Detect which cell encompasses the target text, then output its (X, Y) center coordinate. 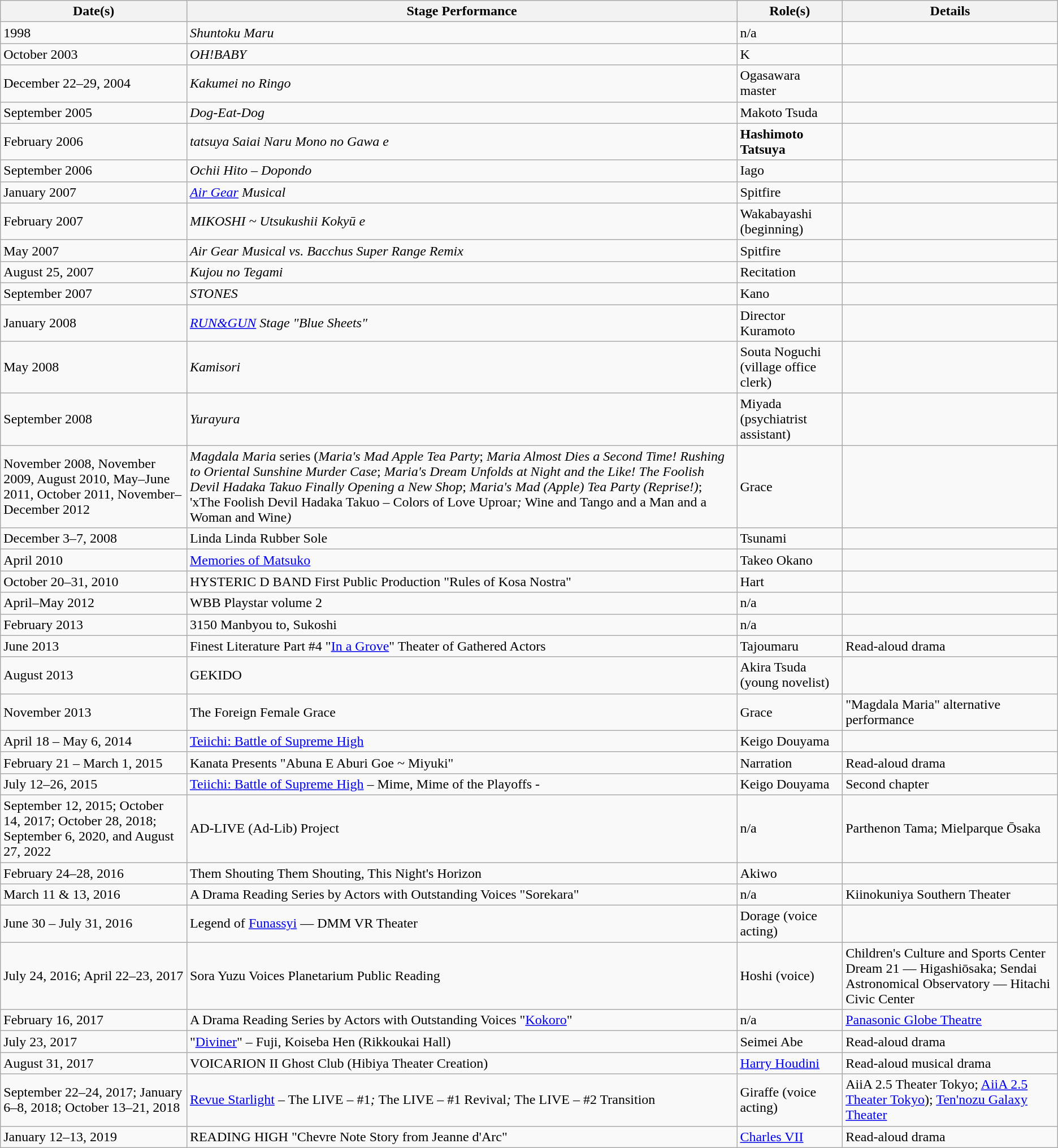
May 2008 (94, 367)
November 2008, November 2009, August 2010, May–June 2011, October 2011, November–December 2012 (94, 487)
August 2013 (94, 675)
December 3–7, 2008 (94, 539)
Kiinokuniya Southern Theater (951, 895)
June 2013 (94, 646)
Kamisori (461, 367)
Makoto Tsuda (790, 112)
Ochii Hito – Dopondo (461, 171)
Read-aloud musical drama (951, 1063)
September 2007 (94, 293)
Hart (790, 582)
Linda Linda Rubber Sole (461, 539)
Memories of Matsuko (461, 560)
READING HIGH "Chevre Note Story from Jeanne d'Arc" (461, 1137)
February 24–28, 2016 (94, 873)
Seimei Abe (790, 1042)
HYSTERIC D BAND First Public Production "Rules of Kosa Nostra" (461, 582)
Takeo Okano (790, 560)
February 2007 (94, 222)
1998 (94, 33)
VOICARION II Ghost Club (Hibiya Theater Creation) (461, 1063)
K (790, 54)
Akira Tsuda (young novelist) (790, 675)
Recitation (790, 272)
Finest Literature Part #4 "In a Grove" Theater of Gathered Actors (461, 646)
Role(s) (790, 11)
RUN&GUN Stage "Blue Sheets" (461, 322)
Stage Performance (461, 11)
September 2006 (94, 171)
April 2010 (94, 560)
Teiichi: Battle of Supreme High (461, 741)
May 2007 (94, 250)
Revue Starlight – The LIVE – #1; The LIVE – #1 Revival; The LIVE – #2 Transition (461, 1100)
January 12–13, 2019 (94, 1137)
Giraffe (voice acting) (790, 1100)
AD-LIVE (Ad-Lib) Project (461, 829)
A Drama Reading Series by Actors with Outstanding Voices "Kokoro" (461, 1020)
Dog-Eat-Dog (461, 112)
Sora Yuzu Voices Planetarium Public Reading (461, 976)
February 16, 2017 (94, 1020)
Tajoumaru (790, 646)
October 20–31, 2010 (94, 582)
Souta Noguchi (village office clerk) (790, 367)
Kanata Presents "Abuna E Aburi Goe ~ Miyuki" (461, 763)
March 11 & 13, 2016 (94, 895)
February 21 – March 1, 2015 (94, 763)
A Drama Reading Series by Actors with Outstanding Voices "Sorekara" (461, 895)
September 2008 (94, 419)
April 18 – May 6, 2014 (94, 741)
Iago (790, 171)
Hashimoto Tatsuya (790, 141)
July 24, 2016; April 22–23, 2017 (94, 976)
MIKOSHI ~ Utsukushii Kokyū e (461, 222)
February 2013 (94, 625)
Teiichi: Battle of Supreme High – Mime, Mime of the Playoffs - (461, 784)
Akiwo (790, 873)
Parthenon Tama; Mielparque Ōsaka (951, 829)
Shuntoku Maru (461, 33)
Tsunami (790, 539)
Hoshi (voice) (790, 976)
tatsuya Saiai Naru Mono no Gawa e (461, 141)
July 23, 2017 (94, 1042)
Air Gear Musical (461, 192)
August 25, 2007 (94, 272)
WBB Playstar volume 2 (461, 603)
September 2005 (94, 112)
Harry Houdini (790, 1063)
January 2008 (94, 322)
OH!BABY (461, 54)
Narration (790, 763)
February 2006 (94, 141)
June 30 – July 31, 2016 (94, 924)
September 22–24, 2017; January 6–8, 2018; October 13–21, 2018 (94, 1100)
January 2007 (94, 192)
Dorage (voice acting) (790, 924)
Details (951, 11)
GEKIDO (461, 675)
August 31, 2017 (94, 1063)
Date(s) (94, 11)
"Magdala Maria" alternative performance (951, 712)
Miyada (psychiatrist assistant) (790, 419)
STONES (461, 293)
September 12, 2015; October 14, 2017; October 28, 2018; September 6, 2020, and August 27, 2022 (94, 829)
"Diviner" – Fuji, Koiseba Hen (Rikkoukai Hall) (461, 1042)
Kujou no Tegami (461, 272)
AiiA 2.5 Theater Tokyo; AiiA 2.5 Theater Tokyo); Ten'nozu Galaxy Theater (951, 1100)
April–May 2012 (94, 603)
Them Shouting Them Shouting, This Night's Horizon (461, 873)
Yurayura (461, 419)
Second chapter (951, 784)
3150 Manbyou to, Sukoshi (461, 625)
Kakumei no Ringo (461, 84)
Air Gear Musical vs. Bacchus Super Range Remix (461, 250)
July 12–26, 2015 (94, 784)
Director Kuramoto (790, 322)
Legend of Funassyi — DMM VR Theater (461, 924)
The Foreign Female Grace (461, 712)
Kano (790, 293)
December 22–29, 2004 (94, 84)
Wakabayashi (beginning) (790, 222)
October 2003 (94, 54)
Children's Culture and Sports Center Dream 21 — Higashiōsaka; Sendai Astronomical Observatory — Hitachi Civic Center (951, 976)
Charles VII (790, 1137)
Panasonic Globe Theatre (951, 1020)
Ogasawara master (790, 84)
November 2013 (94, 712)
